Capture the cell that displays the provided text and extract its [X, Y] central coordinate. 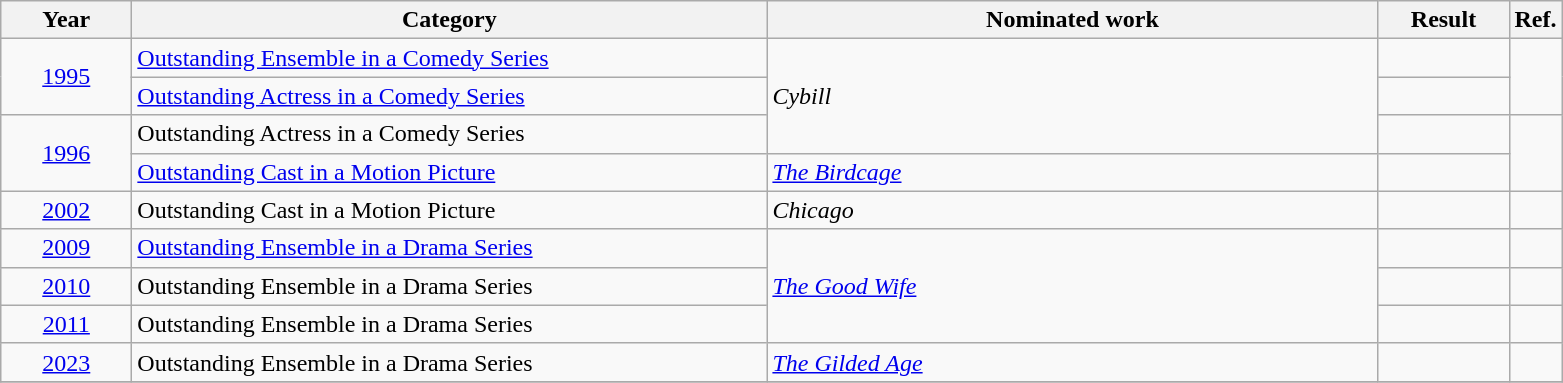
Outstanding Ensemble in a Comedy Series [450, 58]
2010 [66, 286]
Cybill [1072, 96]
The Birdcage [1072, 172]
2002 [66, 210]
Category [450, 20]
Result [1444, 20]
1996 [66, 153]
1995 [66, 77]
Nominated work [1072, 20]
Ref. [1536, 20]
Year [66, 20]
Chicago [1072, 210]
2009 [66, 248]
The Gilded Age [1072, 362]
The Good Wife [1072, 286]
2023 [66, 362]
2011 [66, 324]
